Detect which cell encompasses the target text, then output its [x, y] center coordinate. 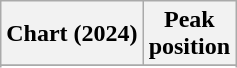
Chart (2024) [72, 34]
Peakposition [189, 34]
